Scan for the cell matching the given text and deliver its (x, y) coordinate at center. 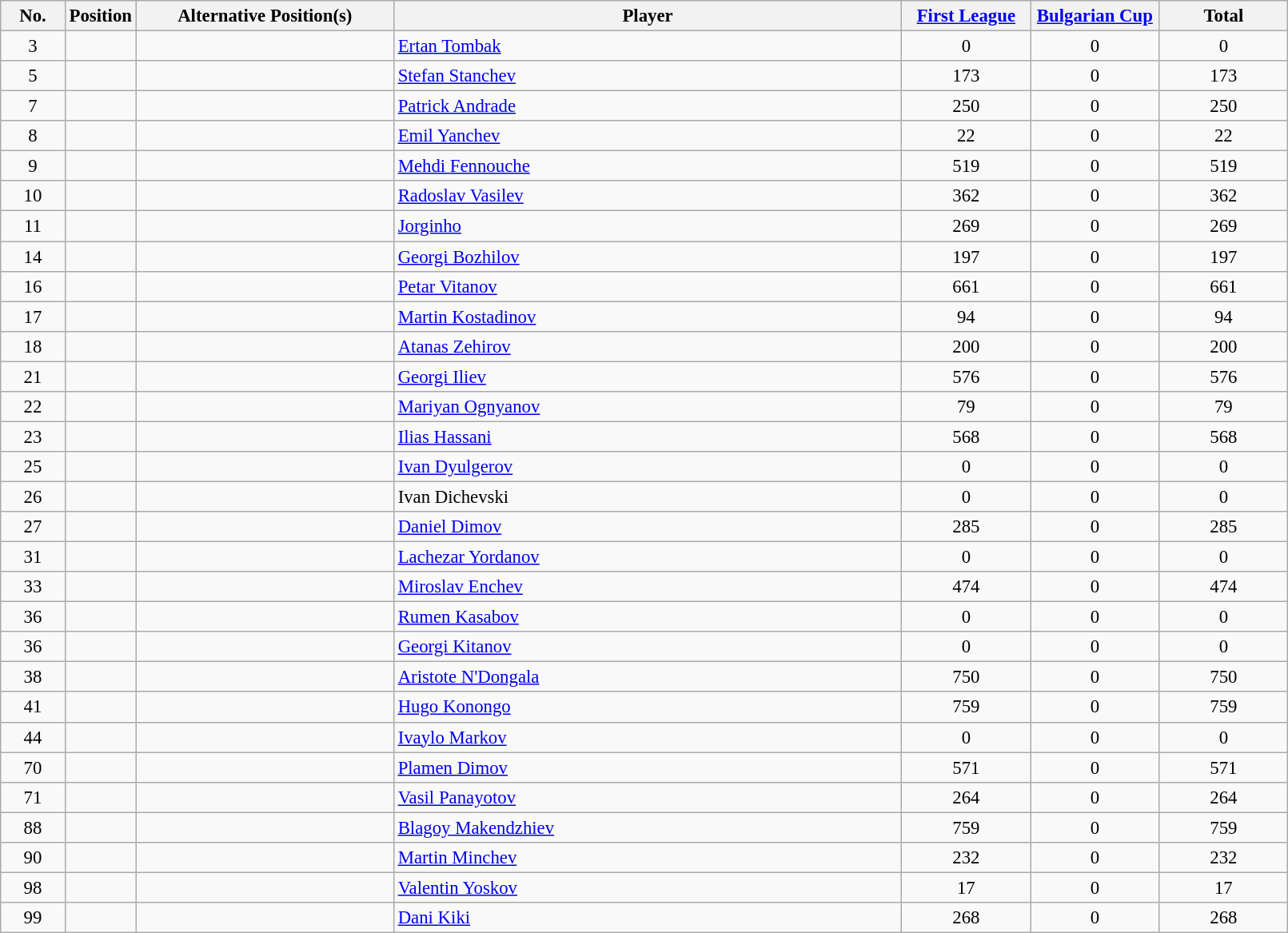
Aristote N'Dongala (648, 677)
16 (33, 286)
21 (33, 377)
38 (33, 677)
Player (648, 16)
8 (33, 136)
Dani Kiki (648, 918)
25 (33, 467)
Patrick Andrade (648, 106)
Ivaylo Markov (648, 737)
7 (33, 106)
98 (33, 887)
41 (33, 708)
18 (33, 346)
Valentin Yoskov (648, 887)
Georgi Bozhilov (648, 257)
Alternative Position(s) (265, 16)
Ilias Hassani (648, 437)
88 (33, 827)
No. (33, 16)
Total (1223, 16)
Plamen Dimov (648, 768)
Lachezar Yordanov (648, 557)
Ivan Dichevski (648, 496)
27 (33, 527)
Daniel Dimov (648, 527)
Jorginho (648, 226)
14 (33, 257)
99 (33, 918)
Stefan Stanchev (648, 76)
23 (33, 437)
Position (101, 16)
Blagoy Makendzhiev (648, 827)
33 (33, 587)
Hugo Konongo (648, 708)
Georgi Iliev (648, 377)
31 (33, 557)
Vasil Panayotov (648, 797)
90 (33, 858)
Martin Kostadinov (648, 317)
70 (33, 768)
Rumen Kasabov (648, 617)
3 (33, 46)
10 (33, 196)
First League (966, 16)
71 (33, 797)
Mehdi Fennouche (648, 166)
Radoslav Vasilev (648, 196)
Miroslav Enchev (648, 587)
Mariyan Ognyanov (648, 407)
Petar Vitanov (648, 286)
Ertan Tombak (648, 46)
Georgi Kitanov (648, 647)
9 (33, 166)
5 (33, 76)
Bulgarian Cup (1095, 16)
Atanas Zehirov (648, 346)
26 (33, 496)
11 (33, 226)
Emil Yanchev (648, 136)
Martin Minchev (648, 858)
44 (33, 737)
Ivan Dyulgerov (648, 467)
